Search for the cell housing the specified text and yield its (x, y) center coordinate. 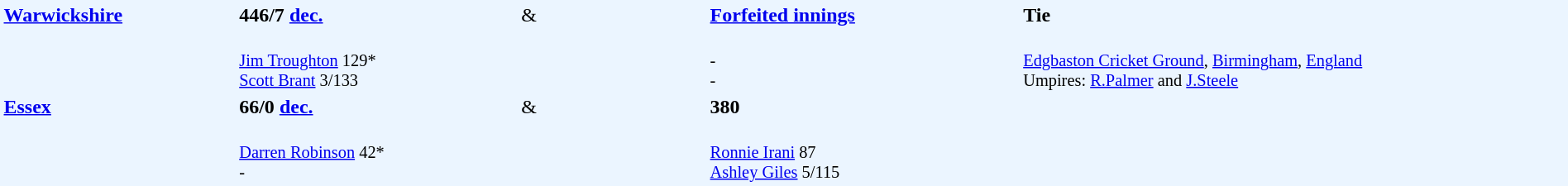
Darren Robinson 42* - (378, 152)
Tie (1293, 15)
Warwickshire (119, 47)
Forfeited innings (864, 15)
- - (864, 61)
Edgbaston Cricket Ground, Birmingham, England Umpires: R.Palmer and J.Steele (1293, 107)
446/7 dec. (378, 15)
380 (864, 107)
Jim Troughton 129* Scott Brant 3/133 (378, 61)
66/0 dec. (378, 107)
Ronnie Irani 87 Ashley Giles 5/115 (864, 152)
Essex (119, 139)
